From the cell containing the given text, extract its center point as (X, Y) coordinate. 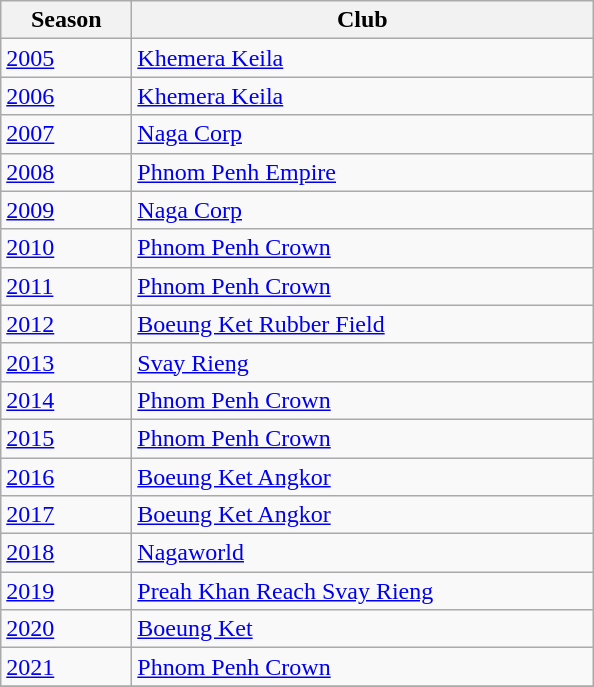
2006 (66, 96)
Boeung Ket Rubber Field (362, 324)
2015 (66, 438)
2019 (66, 591)
2008 (66, 172)
2016 (66, 477)
Svay Rieng (362, 362)
2014 (66, 400)
2017 (66, 515)
Club (362, 20)
2018 (66, 553)
Boeung Ket (362, 629)
2021 (66, 667)
Nagaworld (362, 553)
2009 (66, 210)
2010 (66, 248)
Preah Khan Reach Svay Rieng (362, 591)
2005 (66, 58)
2020 (66, 629)
Phnom Penh Empire (362, 172)
2013 (66, 362)
2011 (66, 286)
Season (66, 20)
2007 (66, 134)
2012 (66, 324)
